Return [x, y] of the center of cell containing provided text 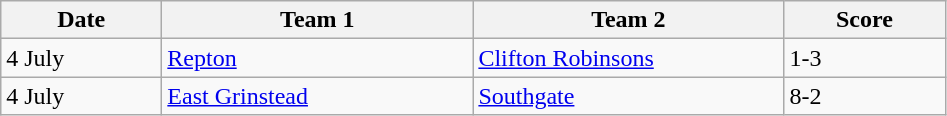
Team 1 [318, 20]
East Grinstead [318, 96]
Score [864, 20]
Repton [318, 58]
Date [82, 20]
Southgate [628, 96]
Team 2 [628, 20]
1-3 [864, 58]
8-2 [864, 96]
Clifton Robinsons [628, 58]
